Provide the (x, y) coordinate of the cell's center where the given text is located.  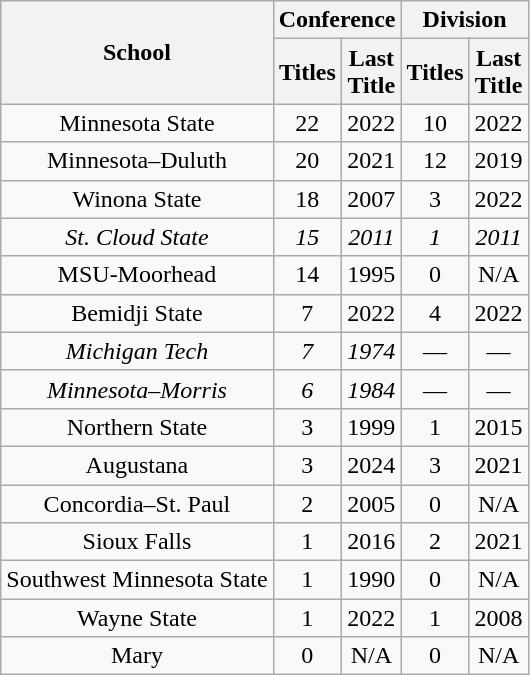
2024 (372, 465)
Minnesota–Morris (137, 389)
Concordia–St. Paul (137, 503)
Augustana (137, 465)
Sioux Falls (137, 542)
22 (307, 123)
Wayne State (137, 618)
1984 (372, 389)
2005 (372, 503)
2015 (498, 427)
Minnesota State (137, 123)
School (137, 52)
20 (307, 161)
2016 (372, 542)
1999 (372, 427)
10 (435, 123)
Mary (137, 656)
14 (307, 275)
Northern State (137, 427)
6 (307, 389)
Conference (337, 20)
1974 (372, 351)
Bemidji State (137, 313)
4 (435, 313)
12 (435, 161)
2019 (498, 161)
Minnesota–Duluth (137, 161)
Winona State (137, 199)
Michigan Tech (137, 351)
15 (307, 237)
1990 (372, 580)
2007 (372, 199)
MSU-Moorhead (137, 275)
Division (464, 20)
Southwest Minnesota State (137, 580)
18 (307, 199)
2008 (498, 618)
1995 (372, 275)
St. Cloud State (137, 237)
